Scan for the cell matching the given text and deliver its [x, y] coordinate at center. 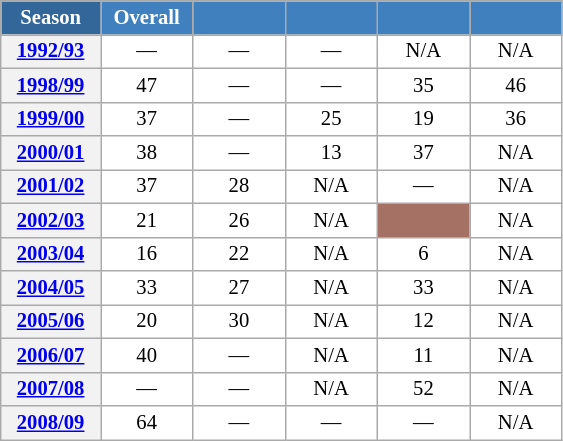
38 [146, 153]
2001/02 [51, 186]
2000/01 [51, 153]
11 [423, 355]
40 [146, 355]
47 [146, 85]
2002/03 [51, 220]
2008/09 [51, 423]
22 [239, 254]
12 [423, 321]
2003/04 [51, 254]
Overall [146, 17]
2005/06 [51, 321]
21 [146, 220]
35 [423, 85]
36 [516, 119]
2007/08 [51, 389]
27 [239, 287]
6 [423, 254]
19 [423, 119]
1998/99 [51, 85]
26 [239, 220]
28 [239, 186]
52 [423, 389]
25 [331, 119]
30 [239, 321]
1992/93 [51, 51]
1999/00 [51, 119]
16 [146, 254]
64 [146, 423]
20 [146, 321]
2006/07 [51, 355]
Season [51, 17]
13 [331, 153]
2004/05 [51, 287]
46 [516, 85]
